Capture the cell that displays the provided text and extract its (X, Y) central coordinate. 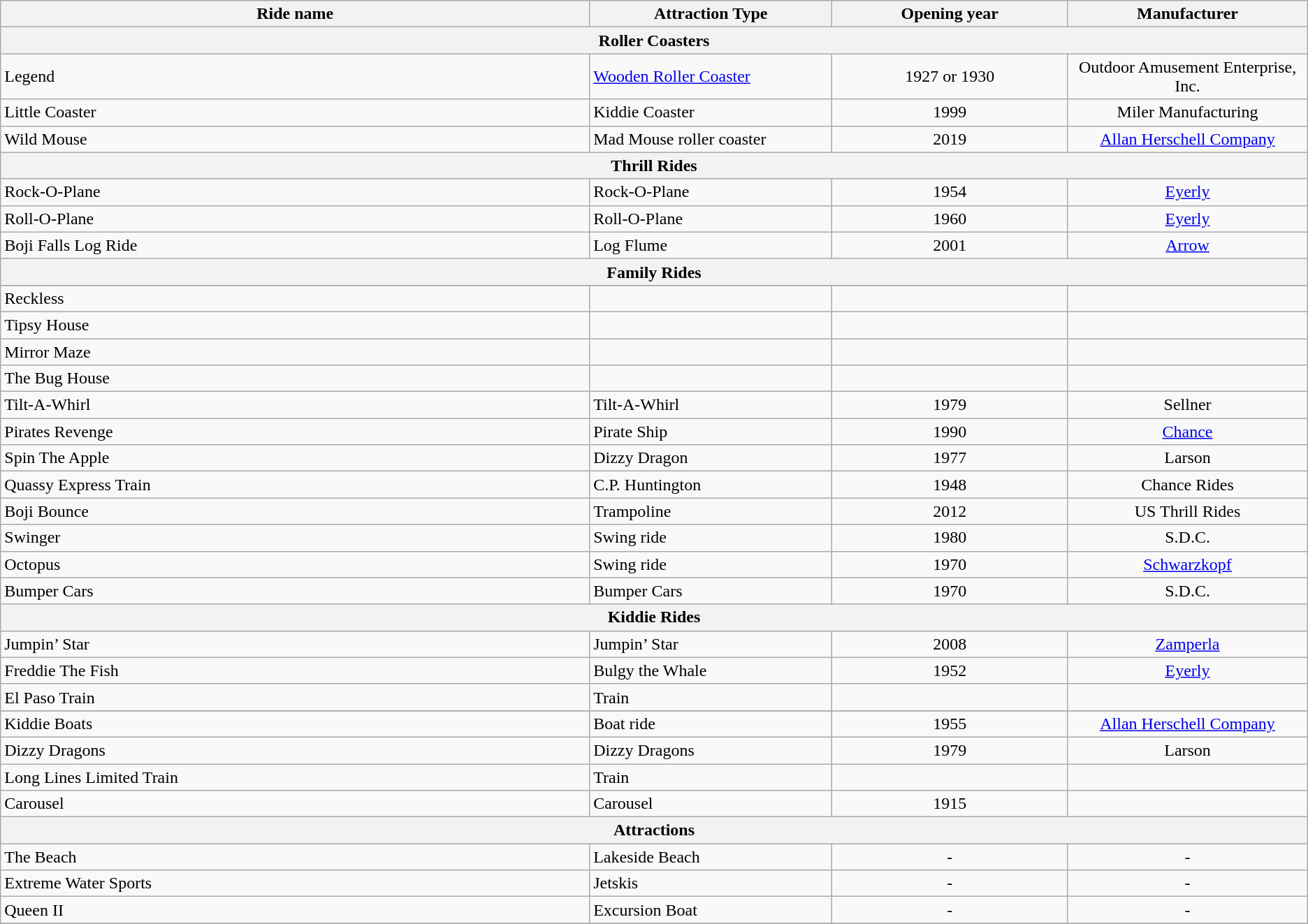
Zamperla (1188, 644)
Thrill Rides (654, 166)
2012 (950, 511)
Reckless (295, 298)
Trampoline (711, 511)
1960 (950, 219)
Jetskis (711, 883)
Boji Falls Log Ride (295, 245)
Roller Coasters (654, 41)
Excursion Boat (711, 910)
Wild Mouse (295, 139)
C.P. Huntington (711, 485)
Kiddie Rides (654, 617)
Manufacturer (1188, 14)
Chance Rides (1188, 485)
The Bug House (295, 379)
1952 (950, 670)
2001 (950, 245)
Miler Manufacturing (1188, 112)
Mad Mouse roller coaster (711, 139)
Kiddie Coaster (711, 112)
Long Lines Limited Train (295, 777)
1999 (950, 112)
Swinger (295, 538)
Family Rides (654, 272)
1955 (950, 724)
2008 (950, 644)
Kiddie Boats (295, 724)
Chance (1188, 432)
Boji Bounce (295, 511)
Octopus (295, 564)
Pirate Ship (711, 432)
Ride name (295, 14)
Opening year (950, 14)
Outdoor Amusement Enterprise, Inc. (1188, 77)
Lakeside Beach (711, 857)
Extreme Water Sports (295, 883)
Queen II (295, 910)
Pirates Revenge (295, 432)
2019 (950, 139)
1948 (950, 485)
Sellner (1188, 405)
El Paso Train (295, 697)
Spin The Apple (295, 458)
Log Flume (711, 245)
1980 (950, 538)
Wooden Roller Coaster (711, 77)
Attractions (654, 830)
1915 (950, 804)
Quassy Express Train (295, 485)
Little Coaster (295, 112)
1990 (950, 432)
Arrow (1188, 245)
US Thrill Rides (1188, 511)
1927 or 1930 (950, 77)
Freddie The Fish (295, 670)
Dizzy Dragon (711, 458)
Attraction Type (711, 14)
Tipsy House (295, 325)
Legend (295, 77)
The Beach (295, 857)
Schwarzkopf (1188, 564)
1954 (950, 192)
Boat ride (711, 724)
Mirror Maze (295, 351)
Bulgy the Whale (711, 670)
1977 (950, 458)
